Output the (x, y) coordinate of the center of the cell containing the given text.  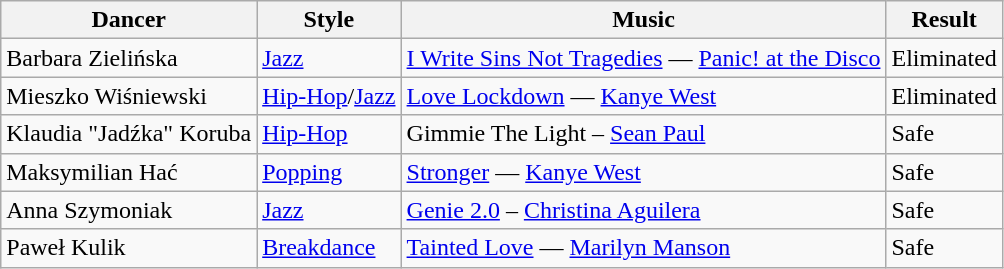
Stronger — Kanye West (644, 172)
Anna Szymoniak (129, 210)
Mieszko Wiśniewski (129, 96)
Tainted Love — Marilyn Manson (644, 248)
Maksymilian Hać (129, 172)
Gimmie The Light – Sean Paul (644, 134)
Hip-Hop/Jazz (329, 96)
Result (944, 20)
Style (329, 20)
Love Lockdown — Kanye West (644, 96)
I Write Sins Not Tragedies — Panic! at the Disco (644, 58)
Genie 2.0 – Christina Aguilera (644, 210)
Dancer (129, 20)
Breakdance (329, 248)
Music (644, 20)
Popping (329, 172)
Paweł Kulik (129, 248)
Klaudia "Jadźka" Koruba (129, 134)
Hip-Hop (329, 134)
Barbara Zielińska (129, 58)
